Provide the [x, y] coordinate of the cell's center where the given text is located.  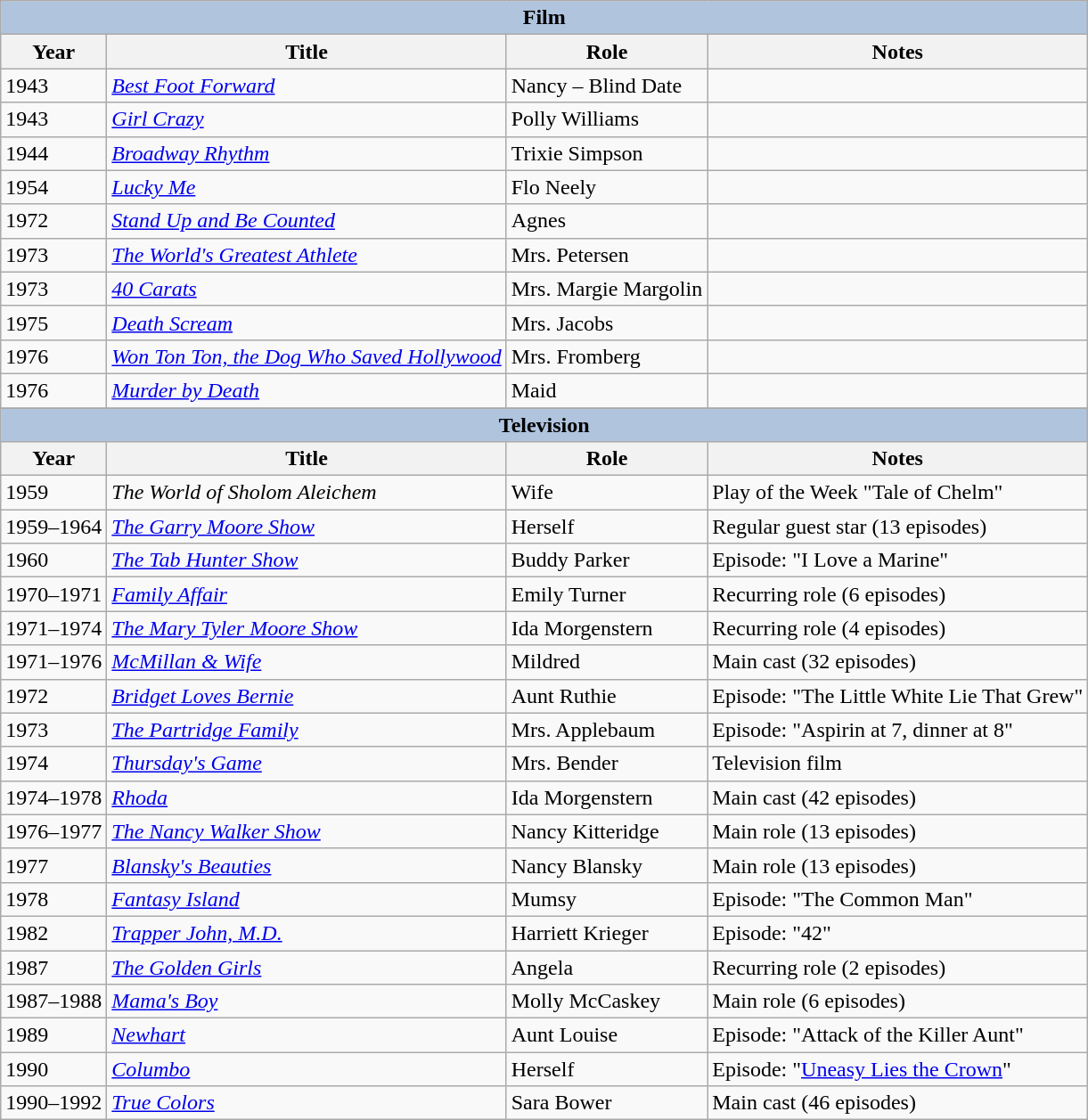
Main cast (42 episodes) [898, 797]
Aunt Louise [606, 1035]
Mrs. Bender [606, 764]
1971–1976 [53, 662]
Fantasy Island [307, 899]
Mrs. Fromberg [606, 356]
The Garry Moore Show [307, 527]
Agnes [606, 221]
1982 [53, 933]
Main role (6 episodes) [898, 1001]
Lucky Me [307, 187]
The Partridge Family [307, 730]
Mildred [606, 662]
McMillan & Wife [307, 662]
Molly McCaskey [606, 1001]
Death Scream [307, 323]
Trapper John, M.D. [307, 933]
Main cast (46 episodes) [898, 1103]
The Mary Tyler Moore Show [307, 628]
Mumsy [606, 899]
Wife [606, 493]
Regular guest star (13 episodes) [898, 527]
Episode: "Attack of the Killer Aunt" [898, 1035]
Newhart [307, 1035]
Recurring role (2 episodes) [898, 967]
1944 [53, 153]
The Golden Girls [307, 967]
1976–1977 [53, 831]
Blansky's Beauties [307, 865]
Nancy Blansky [606, 865]
Murder by Death [307, 390]
1959 [53, 493]
1978 [53, 899]
Bridget Loves Bernie [307, 696]
Sara Bower [606, 1103]
40 Carats [307, 289]
1971–1974 [53, 628]
1990 [53, 1069]
Television [544, 425]
Mama's Boy [307, 1001]
Episode: "Uneasy Lies the Crown" [898, 1069]
1989 [53, 1035]
Best Foot Forward [307, 86]
Television film [898, 764]
1974–1978 [53, 797]
Buddy Parker [606, 560]
Episode: "42" [898, 933]
1987–1988 [53, 1001]
Episode: "The Common Man" [898, 899]
1959–1964 [53, 527]
1974 [53, 764]
Columbo [307, 1069]
1977 [53, 865]
1960 [53, 560]
Thursday's Game [307, 764]
Mrs. Petersen [606, 255]
Flo Neely [606, 187]
The Tab Hunter Show [307, 560]
Harriett Krieger [606, 933]
Stand Up and Be Counted [307, 221]
Play of the Week "Tale of Chelm" [898, 493]
1987 [53, 967]
Aunt Ruthie [606, 696]
Maid [606, 390]
1990–1992 [53, 1103]
Film [544, 18]
True Colors [307, 1103]
Polly Williams [606, 119]
1954 [53, 187]
Angela [606, 967]
Family Affair [307, 594]
Recurring role (4 episodes) [898, 628]
Emily Turner [606, 594]
Mrs. Jacobs [606, 323]
Won Ton Ton, the Dog Who Saved Hollywood [307, 356]
Girl Crazy [307, 119]
1975 [53, 323]
Broadway Rhythm [307, 153]
The Nancy Walker Show [307, 831]
Trixie Simpson [606, 153]
Nancy Kitteridge [606, 831]
Nancy – Blind Date [606, 86]
Episode: "Aspirin at 7, dinner at 8" [898, 730]
The World of Sholom Aleichem [307, 493]
Mrs. Margie Margolin [606, 289]
Main cast (32 episodes) [898, 662]
1970–1971 [53, 594]
Episode: "I Love a Marine" [898, 560]
The World's Greatest Athlete [307, 255]
Episode: "The Little White Lie That Grew" [898, 696]
Recurring role (6 episodes) [898, 594]
Rhoda [307, 797]
Mrs. Applebaum [606, 730]
